Return the [x, y] coordinate for the center point of the cell that contains the specified text.  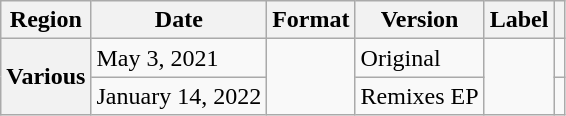
January 14, 2022 [179, 96]
Format [311, 20]
Region [46, 20]
May 3, 2021 [179, 58]
Remixes EP [420, 96]
Version [420, 20]
Label [519, 20]
Original [420, 58]
Various [46, 77]
Date [179, 20]
